Extract the (X, Y) coordinate from the center of the cell holding the provided text.  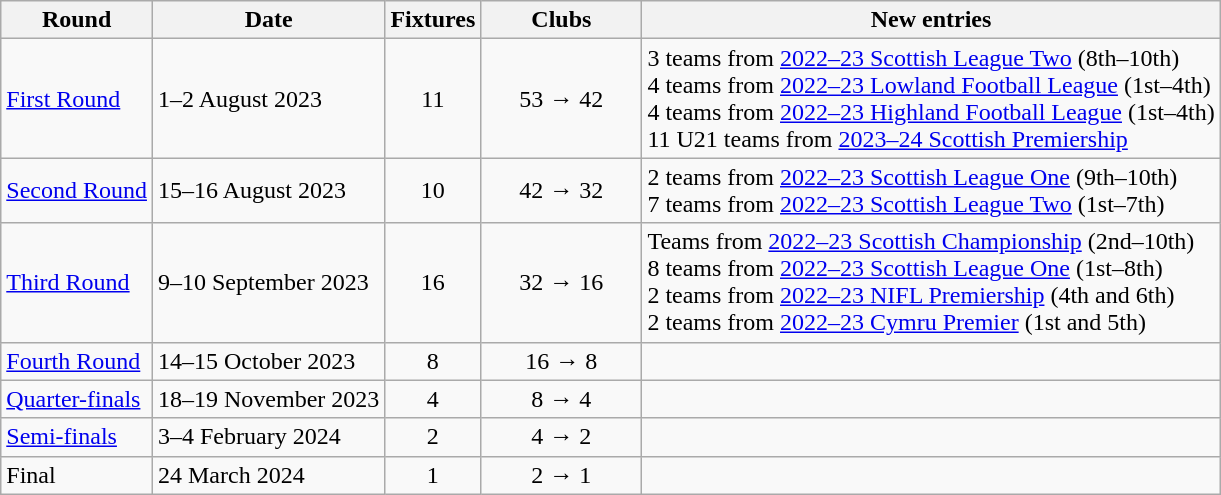
8 → 4 (562, 399)
11 (433, 98)
2 → 1 (562, 475)
Round (77, 20)
15–16 August 2023 (268, 190)
16 (433, 282)
Date (268, 20)
First Round (77, 98)
Final (77, 475)
9–10 September 2023 (268, 282)
New entries (931, 20)
2 teams from 2022–23 Scottish League One (9th–10th)7 teams from 2022–23 Scottish League Two (1st–7th) (931, 190)
8 (433, 361)
4 → 2 (562, 437)
Clubs (562, 20)
24 March 2024 (268, 475)
Third Round (77, 282)
1–2 August 2023 (268, 98)
Second Round (77, 190)
16 → 8 (562, 361)
14–15 October 2023 (268, 361)
1 (433, 475)
32 → 16 (562, 282)
Fourth Round (77, 361)
4 (433, 399)
42 → 32 (562, 190)
3–4 February 2024 (268, 437)
18–19 November 2023 (268, 399)
53 → 42 (562, 98)
Semi-finals (77, 437)
2 (433, 437)
Fixtures (433, 20)
10 (433, 190)
Quarter-finals (77, 399)
